Locate the cell with the specified text and output its (X, Y) center coordinate. 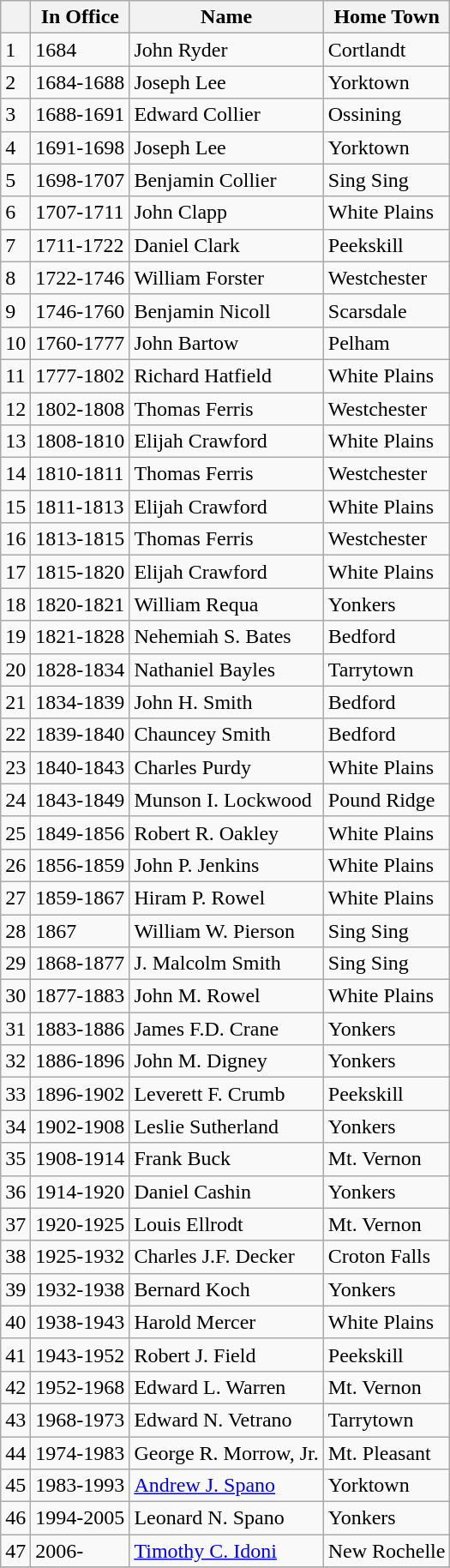
Benjamin Collier (226, 180)
23 (15, 767)
Harold Mercer (226, 1322)
William W. Pierson (226, 930)
16 (15, 539)
Robert R. Oakley (226, 832)
Louis Ellrodt (226, 1224)
1983-1993 (81, 1486)
Charles J.F. Decker (226, 1257)
James F.D. Crane (226, 1029)
36 (15, 1192)
1828-1834 (81, 670)
1902-1908 (81, 1126)
1974-1983 (81, 1453)
Pelham (387, 343)
1815-1820 (81, 572)
Munson I. Lockwood (226, 800)
15 (15, 507)
1943-1952 (81, 1355)
John P. Jenkins (226, 865)
1684 (81, 50)
22 (15, 735)
5 (15, 180)
Benjamin Nicoll (226, 310)
7 (15, 245)
Frank Buck (226, 1159)
George R. Morrow, Jr. (226, 1453)
37 (15, 1224)
38 (15, 1257)
2 (15, 82)
1856-1859 (81, 865)
Edward L. Warren (226, 1387)
Name (226, 17)
31 (15, 1029)
12 (15, 409)
46 (15, 1518)
28 (15, 930)
1711-1722 (81, 245)
Charles Purdy (226, 767)
34 (15, 1126)
1707-1711 (81, 213)
Andrew J. Spano (226, 1486)
Timothy C. Idoni (226, 1551)
Leverett F. Crumb (226, 1094)
1698-1707 (81, 180)
9 (15, 310)
John M. Rowel (226, 996)
William Forster (226, 278)
Chauncey Smith (226, 735)
Leslie Sutherland (226, 1126)
33 (15, 1094)
William Requa (226, 604)
4 (15, 147)
Nathaniel Bayles (226, 670)
Cortlandt (387, 50)
25 (15, 832)
24 (15, 800)
1811-1813 (81, 507)
1849-1856 (81, 832)
Robert J. Field (226, 1355)
Hiram P. Rowel (226, 898)
47 (15, 1551)
19 (15, 637)
1839-1840 (81, 735)
1684-1688 (81, 82)
1810-1811 (81, 474)
1914-1920 (81, 1192)
Richard Hatfield (226, 375)
1813-1815 (81, 539)
John H. Smith (226, 702)
Edward Collier (226, 115)
1883-1886 (81, 1029)
45 (15, 1486)
1867 (81, 930)
John Clapp (226, 213)
39 (15, 1289)
1722-1746 (81, 278)
1994-2005 (81, 1518)
1691-1698 (81, 147)
18 (15, 604)
1925-1932 (81, 1257)
1932-1938 (81, 1289)
Edward N. Vetrano (226, 1420)
1840-1843 (81, 767)
44 (15, 1453)
1868-1877 (81, 964)
1886-1896 (81, 1061)
1843-1849 (81, 800)
27 (15, 898)
35 (15, 1159)
Croton Falls (387, 1257)
2006- (81, 1551)
1820-1821 (81, 604)
Home Town (387, 17)
1908-1914 (81, 1159)
J. Malcolm Smith (226, 964)
John M. Digney (226, 1061)
14 (15, 474)
3 (15, 115)
1968-1973 (81, 1420)
New Rochelle (387, 1551)
1859-1867 (81, 898)
Bernard Koch (226, 1289)
1688-1691 (81, 115)
1877-1883 (81, 996)
29 (15, 964)
8 (15, 278)
Mt. Pleasant (387, 1453)
26 (15, 865)
42 (15, 1387)
43 (15, 1420)
40 (15, 1322)
11 (15, 375)
Ossining (387, 115)
10 (15, 343)
Pound Ridge (387, 800)
41 (15, 1355)
1808-1810 (81, 442)
1777-1802 (81, 375)
In Office (81, 17)
1746-1760 (81, 310)
30 (15, 996)
1821-1828 (81, 637)
1896-1902 (81, 1094)
20 (15, 670)
1834-1839 (81, 702)
1802-1808 (81, 409)
1920-1925 (81, 1224)
John Ryder (226, 50)
Scarsdale (387, 310)
Daniel Clark (226, 245)
Nehemiah S. Bates (226, 637)
32 (15, 1061)
13 (15, 442)
Leonard N. Spano (226, 1518)
Daniel Cashin (226, 1192)
1 (15, 50)
21 (15, 702)
1952-1968 (81, 1387)
6 (15, 213)
1760-1777 (81, 343)
17 (15, 572)
John Bartow (226, 343)
1938-1943 (81, 1322)
